Return the (x, y) coordinate for the center point of the cell that contains the specified text.  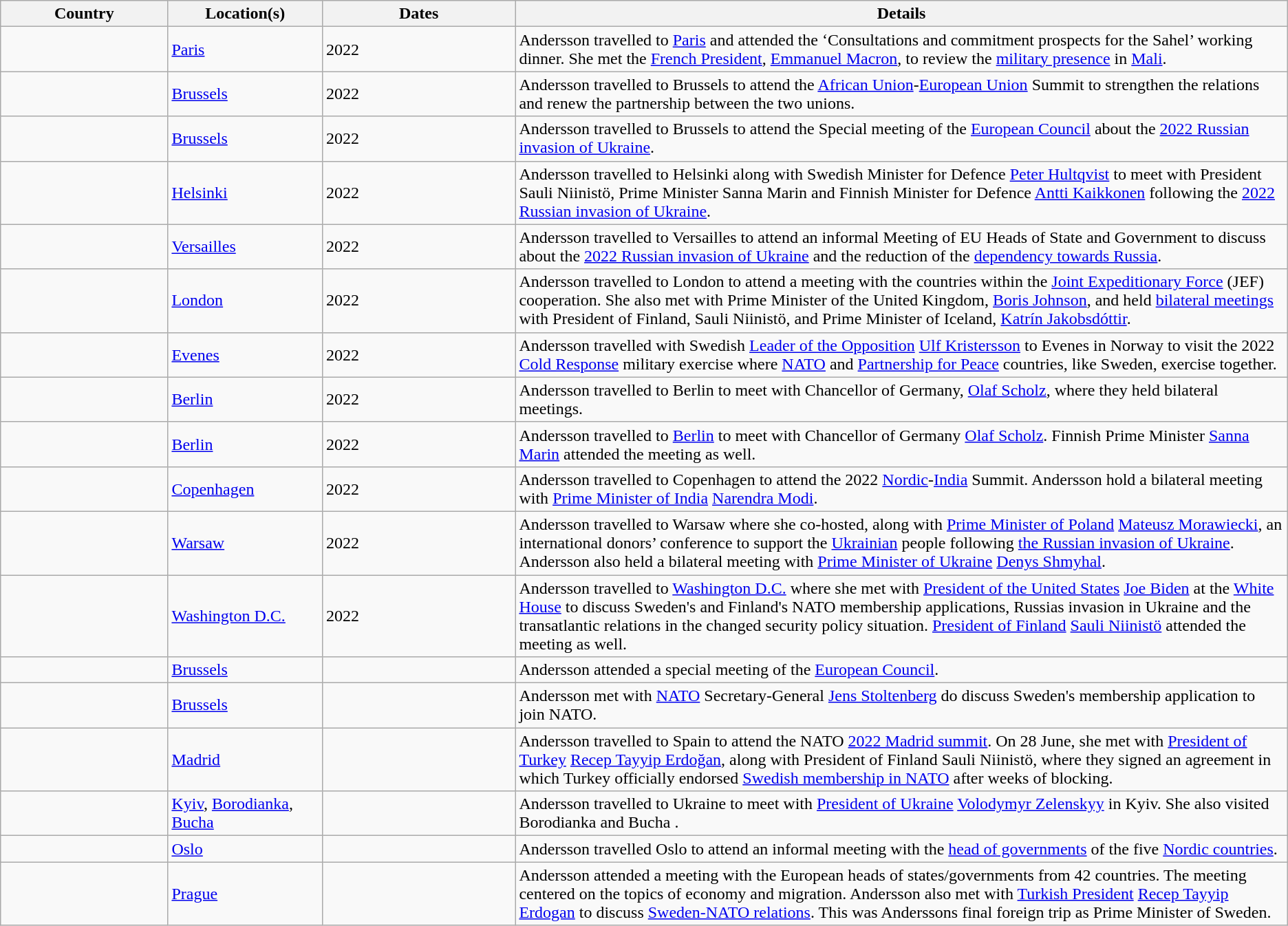
Madrid (245, 760)
Evenes (245, 355)
Country (84, 14)
London (245, 301)
Paris (245, 50)
Washington D.C. (245, 616)
Kyiv, Borodianka, Bucha (245, 813)
Helsinki (245, 193)
Andersson travelled to Berlin to meet with Chancellor of Germany, Olaf Scholz, where they held bilateral meetings. (901, 399)
Warsaw (245, 543)
Versailles (245, 246)
Andersson travelled Oslo to attend an informal meeting with the head of governments of the five Nordic countries. (901, 849)
Andersson travelled to Ukraine to meet with President of Ukraine Volodymyr Zelenskyy in Kyiv. She also visited Borodianka and Bucha . (901, 813)
Details (901, 14)
Andersson met with NATO Secretary-General Jens Stoltenberg do discuss Sweden's membership application to join NATO. (901, 706)
Prague (245, 894)
Andersson travelled to Berlin to meet with Chancellor of Germany Olaf Scholz. Finnish Prime Minister Sanna Marin attended the meeting as well. (901, 444)
Andersson travelled to Brussels to attend the Special meeting of the European Council about the 2022 Russian invasion of Ukraine. (901, 139)
Location(s) (245, 14)
Dates (418, 14)
Oslo (245, 849)
Copenhagen (245, 488)
Andersson attended a special meeting of the European Council. (901, 670)
